Output the [X, Y] coordinate of the center of the cell containing the given text.  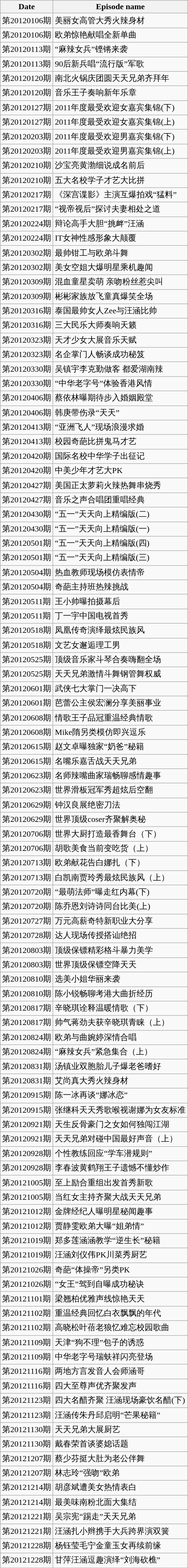
陈一冰再谈“娜冰恋” [121, 1096]
天天兄弟对碰中国最好声音（上） [121, 1139]
美丽女高管大秀火辣身材 [121, 20]
丁一宇中国电视首秀 [121, 616]
高晓松叶蓓老狼忆难忘校园歌曲 [121, 1328]
第20120727期 [27, 922]
胡歌美食当前变吃货（上） [121, 849]
钟汉良展绝密刀法 [121, 805]
彬彬家族放飞童真爆笑全场 [121, 297]
陈乔恩刘诗诗同台比美(上) [121, 907]
汪涵刘仪伟PK川菜秀厨艺 [121, 1255]
当红女主持齐聚大战天天兄弟 [121, 1197]
文艺女邂逅理工男 [121, 645]
第20120728期 [27, 936]
最美味南粉北面大集结 [121, 1502]
第20121101期 [27, 1299]
IT女神性感形象大颠覆 [121, 238]
沙宝亮黄渤细说成名前后 [121, 166]
音乐之声合唱团重唱经典 [121, 500]
泰国最帅女人Zee与汪涵比帅 [121, 311]
2011年度最受欢迎男嘉宾集锦(上) [121, 152]
欧弟与曲婉婷深情合唱 [121, 1038]
吴宗宪“踢走”天天兄弟 [121, 1517]
胡彦斌遭美女热情表白 [121, 1488]
陈小锐畅聊考港大曲折经历 [121, 994]
美国正太萝莉火辣热舞串烧秀 [121, 485]
梁翘柏优雅声线惊艳天天 [121, 1299]
四大名醋齐聚 汪涵现场豪饮名醋(下) [121, 1401]
辩论高手大胆“挑衅”汪涵 [121, 224]
2011年度最受欢迎男嘉宾集锦(下) [121, 137]
五大名校学子才艺大比拼 [121, 180]
重温经典回忆白衣飘飘的年代 [121, 1313]
汤镇业双胞胎儿子爆老爸嗜好 [121, 1066]
情歌王子品冠重温经典情歌 [121, 718]
芭蕾公主侯宏澜分享美丽事业 [121, 703]
“中华老字号”体验香港风情 [121, 384]
林志玲“强吻”欧弟 [121, 1473]
顶级音乐家斗琴合奏嗨翻全场 [121, 660]
名企掌门人畅谈成功秘笈 [121, 355]
至上励合重组出发首秀新歌 [121, 1183]
“女王”驾到自曝成功秘诀 [121, 1285]
国际名校中华学子出征记 [121, 457]
蔡依林曝期待步入婚姻殿堂 [121, 398]
三大民乐大师奏响天籁 [121, 326]
赵文卓曝独家“奶爸”秘籍 [121, 747]
天天兄弟大展厨艺 [121, 1429]
汪涵扎小辫携手大兵跨界演双簧 [121, 1531]
帅气蒋劲夫获辛晓琪青睐（上） [121, 1023]
混血童星卖萌 亲吻粉丝惹尖叫 [121, 282]
中美少年才艺大PK [121, 471]
“五一”天天向上精编版(二) [121, 515]
辛晓琪诠释温暖情歌（下） [121, 1008]
张继科天天秀歌喉视谢娜为女友标准 [121, 1110]
艾尚真大秀火辣身材 [121, 1081]
天天兄弟激情斗舞钢管舞权威 [121, 674]
白凯南贾玲秀最炫民族风（上） [121, 878]
王小帅曝拍摄幕后 [121, 601]
甘萍汪涵逗趣演绎“刘海砍樵” [121, 1560]
天津“狗不理”包子的诱惑 [121, 1343]
韩庚带伤录“天天” [121, 413]
“亚洲飞人”现场浪漫求婚 [121, 427]
热血教师现场模仿表情帝 [121, 573]
凤凰传奇演绎最炫民族风 [121, 631]
“五一”天天向上精编版(一) [121, 529]
奇葩“体操帝”另类PK [121, 1270]
天才少女大展音乐天赋 [121, 340]
欧弟惊艳献唱全新单曲 [121, 35]
美女空姐大爆明星乘机趣闻 [121, 268]
Date [27, 7]
世界大厨打造最香舞台（下） [121, 834]
校园奇葩比拼鬼马才艺 [121, 442]
金牌经纪人曝明星秘闻趣事 [121, 1212]
四大至尊声优齐聚发声 [121, 1386]
达人现场传授搭讪绝招 [121, 936]
“五一”天天向上精编版(四) [121, 543]
蔡少芬挺大肚为老公伴舞 [121, 1459]
欧弟献花告白娜扎（下） [121, 863]
选美小姐华丽来袭 [121, 980]
世界顶级保镖空降天天 [121, 965]
个性教练回应“学车潜规则” [121, 1154]
贾静雯欧弟大曝“姐弟情” [121, 1227]
中华老字号瑞蚨祥闪亮登场 [121, 1357]
音乐王子奏响新年乐章 [121, 94]
世界滑板冠军秀超炫后空翻 [121, 790]
两地方言发音人会师涵哥 [121, 1371]
李春波黄鹤翔王子遗憾不懂炒作 [121, 1168]
天生反骨豪门之女如何独闯江湖 [121, 1125]
顶级保镖精彩格斗暴力美学 [121, 950]
“麻辣女兵”紧急集合（上） [121, 1052]
世界顶级coser齐聚解奥秘 [121, 820]
吴镇宇李克勤做客 都爱湖南辣 [121, 369]
2011年度最受欢迎女嘉宾集锦(上) [121, 122]
万元高薪奇特新职业大分享 [121, 922]
2011年度最受欢迎女嘉宾集锦(下) [121, 108]
Mike隋另类模仿即兴逗乐 [121, 732]
奇葩主持班热辣挑战 [121, 587]
南北火锅庆团圆天天兄弟齐拜年 [121, 79]
90后新兵唱“流行版”军歌 [121, 64]
郑多莲涵涵教学“逆生长”秘籍 [121, 1241]
名师辣嘴曲家瑞畅聊感情趣事 [121, 776]
名嘴乐嘉舌战天天兄弟 [121, 762]
“麻辣女兵”铿锵来袭 [121, 50]
“最萌法师”曝走红内幕(下) [121, 892]
戴春荣首谈婆媳话题 [121, 1444]
“五一”天天向上精编版(三) [121, 558]
武侠七大掌门一决高下 [121, 689]
《深宫谍影》主演互爆拍戏“猛料” [121, 195]
“视帝视后”探讨夫妻相处之道 [121, 210]
最帅钳工与欧弟斗舞 [121, 253]
Episode name [121, 7]
杨钰莹毛宁金童玉女再续前缘 [121, 1546]
汪涵传朱丹邱启明“芒果秘籍” [121, 1415]
